Scan for the cell matching the given text and deliver its [x, y] coordinate at center. 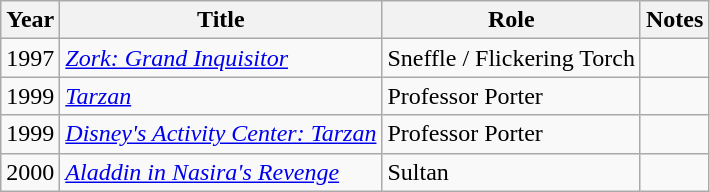
1997 [30, 58]
2000 [30, 172]
Aladdin in Nasira's Revenge [221, 172]
Tarzan [221, 96]
Zork: Grand Inquisitor [221, 58]
Role [511, 20]
Sultan [511, 172]
Disney's Activity Center: Tarzan [221, 134]
Sneffle / Flickering Torch [511, 58]
Title [221, 20]
Year [30, 20]
Notes [674, 20]
